Locate the cell with the specified text and output its [x, y] center coordinate. 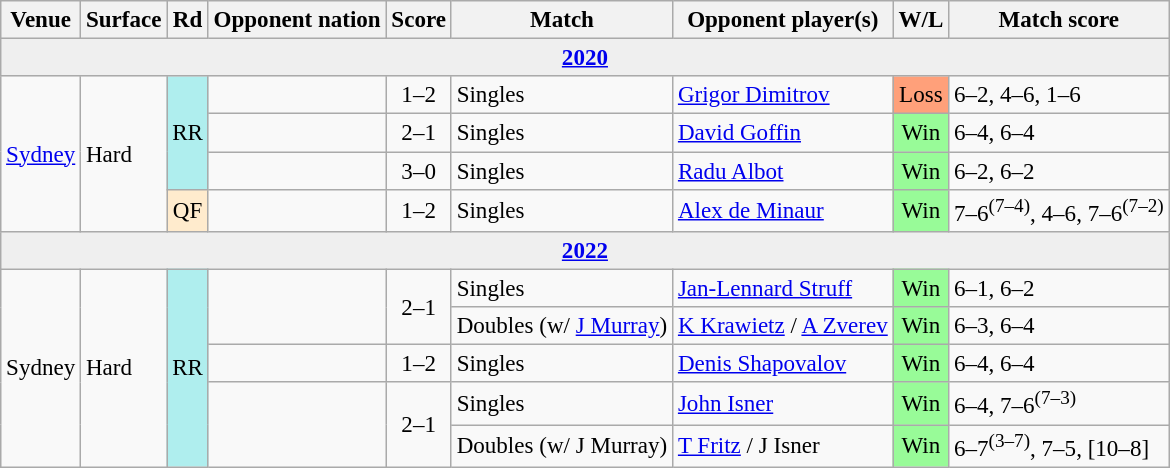
Match [562, 20]
K Krawietz / A Zverev [784, 326]
6–2, 6–2 [1059, 171]
Opponent nation [297, 20]
7–6(7–4), 4–6, 7–6(7–2) [1059, 211]
Rd [188, 20]
Radu Albot [784, 171]
Denis Shapovalov [784, 364]
3–0 [418, 171]
W/L [921, 20]
Alex de Minaur [784, 211]
Grigor Dimitrov [784, 95]
6–3, 6–4 [1059, 326]
6–4, 7–6(7–3) [1059, 404]
Jan-Lennard Struff [784, 289]
2020 [585, 58]
2022 [585, 251]
6–1, 6–2 [1059, 289]
David Goffin [784, 133]
Match score [1059, 20]
6–7(3–7), 7–5, [10–8] [1059, 446]
QF [188, 211]
Surface [124, 20]
Opponent player(s) [784, 20]
Venue [41, 20]
John Isner [784, 404]
T Fritz / J Isner [784, 446]
Score [418, 20]
6–2, 4–6, 1–6 [1059, 95]
Loss [921, 95]
